Find where the given text appears and provide that cell's center as (X, Y) coordinate. 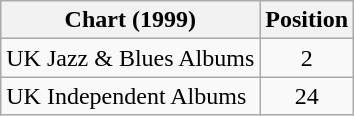
24 (307, 96)
UK Independent Albums (130, 96)
Chart (1999) (130, 20)
2 (307, 58)
Position (307, 20)
UK Jazz & Blues Albums (130, 58)
